Find where the given text appears and provide that cell's center as (X, Y) coordinate. 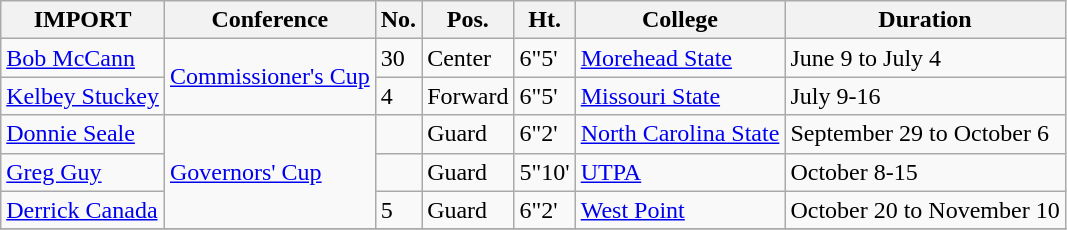
September 29 to October 6 (925, 134)
Forward (468, 96)
Duration (925, 20)
Morehead State (680, 58)
Ht. (544, 20)
Derrick Canada (83, 210)
30 (398, 58)
Missouri State (680, 96)
5 (398, 210)
5"10' (544, 172)
Bob McCann (83, 58)
Kelbey Stuckey (83, 96)
Pos. (468, 20)
Donnie Seale (83, 134)
College (680, 20)
UTPA (680, 172)
June 9 to July 4 (925, 58)
Commissioner's Cup (270, 77)
West Point (680, 210)
4 (398, 96)
IMPORT (83, 20)
No. (398, 20)
Conference (270, 20)
Greg Guy (83, 172)
October 8-15 (925, 172)
Center (468, 58)
Governors' Cup (270, 172)
July 9-16 (925, 96)
October 20 to November 10 (925, 210)
North Carolina State (680, 134)
